Extract the (X, Y) coordinate from the center of the cell holding the provided text.  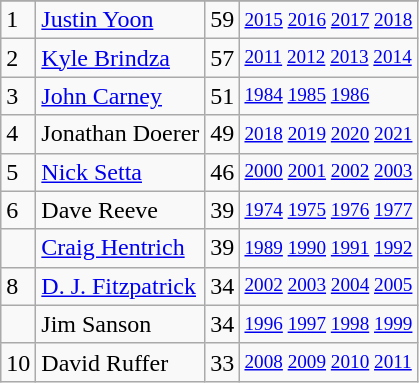
8 (18, 286)
49 (222, 134)
2008 2009 2010 2011 (328, 362)
1996 1997 1998 1999 (328, 324)
2002 2003 2004 2005 (328, 286)
51 (222, 96)
2 (18, 58)
10 (18, 362)
1989 1990 1991 1992 (328, 248)
5 (18, 172)
Jim Sanson (120, 324)
1974 1975 1976 1977 (328, 210)
Kyle Brindza (120, 58)
2011 2012 2013 2014 (328, 58)
D. J. Fitzpatrick (120, 286)
Jonathan Doerer (120, 134)
59 (222, 20)
1 (18, 20)
33 (222, 362)
Justin Yoon (120, 20)
Craig Hentrich (120, 248)
4 (18, 134)
3 (18, 96)
1984 1985 1986 (328, 96)
46 (222, 172)
David Ruffer (120, 362)
Dave Reeve (120, 210)
Nick Setta (120, 172)
John Carney (120, 96)
57 (222, 58)
2018 2019 2020 2021 (328, 134)
6 (18, 210)
2015 2016 2017 2018 (328, 20)
2000 2001 2002 2003 (328, 172)
